Detect which cell encompasses the target text, then output its (X, Y) center coordinate. 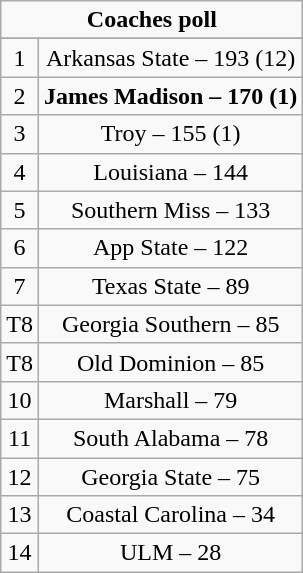
1 (20, 58)
Troy – 155 (1) (170, 134)
5 (20, 210)
3 (20, 134)
7 (20, 286)
Arkansas State – 193 (12) (170, 58)
Georgia Southern – 85 (170, 324)
2 (20, 96)
ULM – 28 (170, 553)
Louisiana – 144 (170, 172)
Texas State – 89 (170, 286)
Southern Miss – 133 (170, 210)
10 (20, 400)
6 (20, 248)
14 (20, 553)
Old Dominion – 85 (170, 362)
James Madison – 170 (1) (170, 96)
Coastal Carolina – 34 (170, 515)
11 (20, 438)
4 (20, 172)
South Alabama – 78 (170, 438)
App State – 122 (170, 248)
Georgia State – 75 (170, 477)
13 (20, 515)
12 (20, 477)
Marshall – 79 (170, 400)
Coaches poll (152, 20)
